Detect which cell encompasses the target text, then output its [x, y] center coordinate. 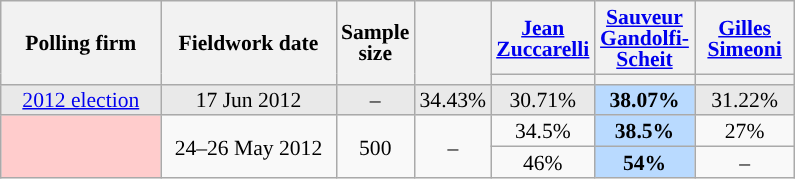
Fieldwork date [248, 42]
38.5% [644, 132]
Sauveur Gandolfi-Scheit [644, 38]
Gilles Simeoni [745, 38]
Polling firm [81, 42]
54% [644, 162]
34.43% [452, 100]
500 [375, 147]
31.22% [745, 100]
30.71% [542, 100]
38.07% [644, 100]
24–26 May 2012 [248, 147]
Samplesize [375, 42]
2012 election [81, 100]
Jean Zuccarelli [542, 38]
17 Jun 2012 [248, 100]
34.5% [542, 132]
27% [745, 132]
46% [542, 162]
